Detect which cell encompasses the target text, then output its (X, Y) center coordinate. 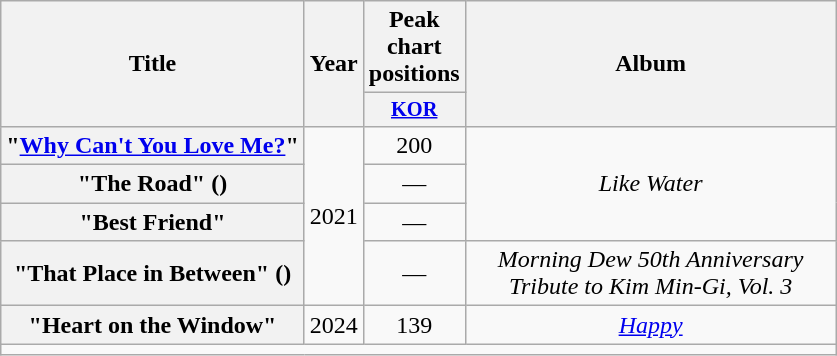
Like Water (650, 183)
2024 (334, 325)
2021 (334, 216)
"Why Can't You Love Me?" (153, 145)
"Heart on the Window" (153, 325)
"Best Friend" (153, 222)
Happy (650, 325)
Title (153, 64)
Peak chart positions (414, 47)
"The Road" () (153, 184)
139 (414, 325)
Year (334, 64)
Album (650, 64)
200 (414, 145)
Morning Dew 50th Anniversary Tribute to Kim Min-Gi, Vol. 3 (650, 274)
KOR (414, 110)
"That Place in Between" () (153, 274)
